Identify which cell holds the provided text, then report its [X, Y] central coordinate. 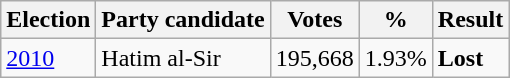
Election [48, 20]
Party candidate [183, 20]
Votes [314, 20]
Lost [470, 58]
195,668 [314, 58]
Result [470, 20]
Hatim al-Sir [183, 58]
2010 [48, 58]
% [396, 20]
1.93% [396, 58]
